Find where the given text appears and provide that cell's center as [X, Y] coordinate. 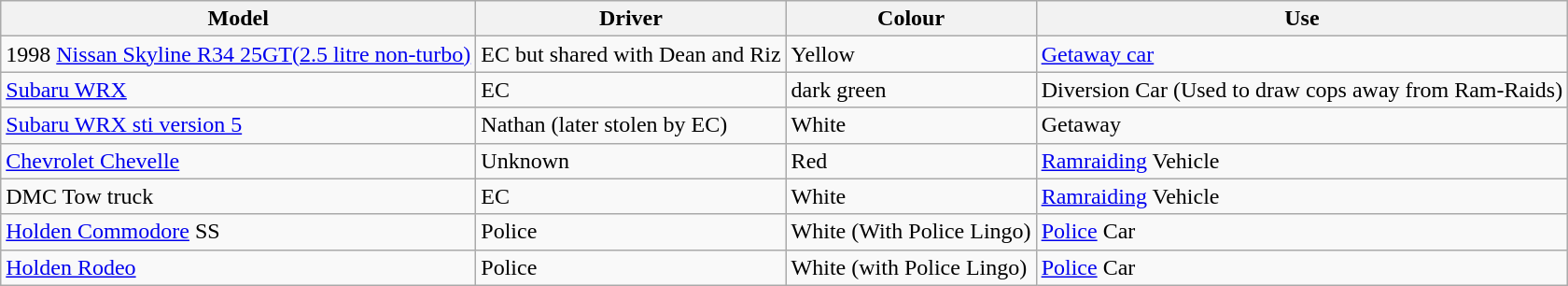
Holden Commodore SS [239, 232]
Chevrolet Chevelle [239, 161]
Holden Rodeo [239, 267]
1998 Nissan Skyline R34 25GT(2.5 litre non-turbo) [239, 54]
EC but shared with Dean and Riz [631, 54]
Nathan (later stolen by EC) [631, 125]
Getaway car [1302, 54]
Colour [911, 19]
Getaway [1302, 125]
DMC Tow truck [239, 196]
Unknown [631, 161]
Subaru WRX [239, 90]
White (with Police Lingo) [911, 267]
White (With Police Lingo) [911, 232]
Subaru WRX sti version 5 [239, 125]
Red [911, 161]
Model [239, 19]
dark green [911, 90]
Driver [631, 19]
Use [1302, 19]
Yellow [911, 54]
Diversion Car (Used to draw cops away from Ram-Raids) [1302, 90]
